Locate the cell with the specified text and output its (x, y) center coordinate. 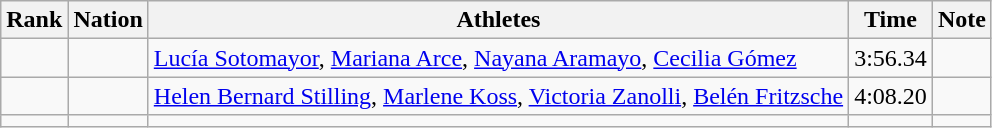
Nation (108, 20)
Lucía Sotomayor, Mariana Arce, Nayana Aramayo, Cecilia Gómez (498, 58)
Helen Bernard Stilling, Marlene Koss, Victoria Zanolli, Belén Fritzsche (498, 96)
Athletes (498, 20)
3:56.34 (891, 58)
4:08.20 (891, 96)
Rank (34, 20)
Time (891, 20)
Note (962, 20)
